Return the (x, y) coordinate for the center point of the cell that contains the specified text.  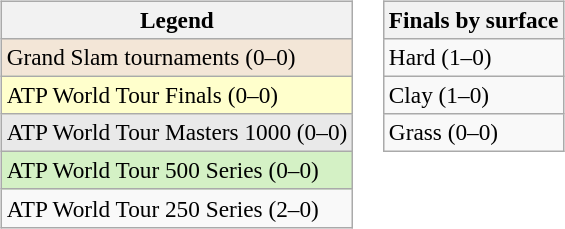
Grass (0–0) (473, 133)
Legend (176, 20)
ATP World Tour Finals (0–0) (176, 95)
Grand Slam tournaments (0–0) (176, 57)
ATP World Tour 250 Series (2–0) (176, 208)
ATP World Tour Masters 1000 (0–0) (176, 133)
Finals by surface (473, 20)
Clay (1–0) (473, 95)
Hard (1–0) (473, 57)
ATP World Tour 500 Series (0–0) (176, 171)
